Identify which cell holds the provided text, then report its [x, y] central coordinate. 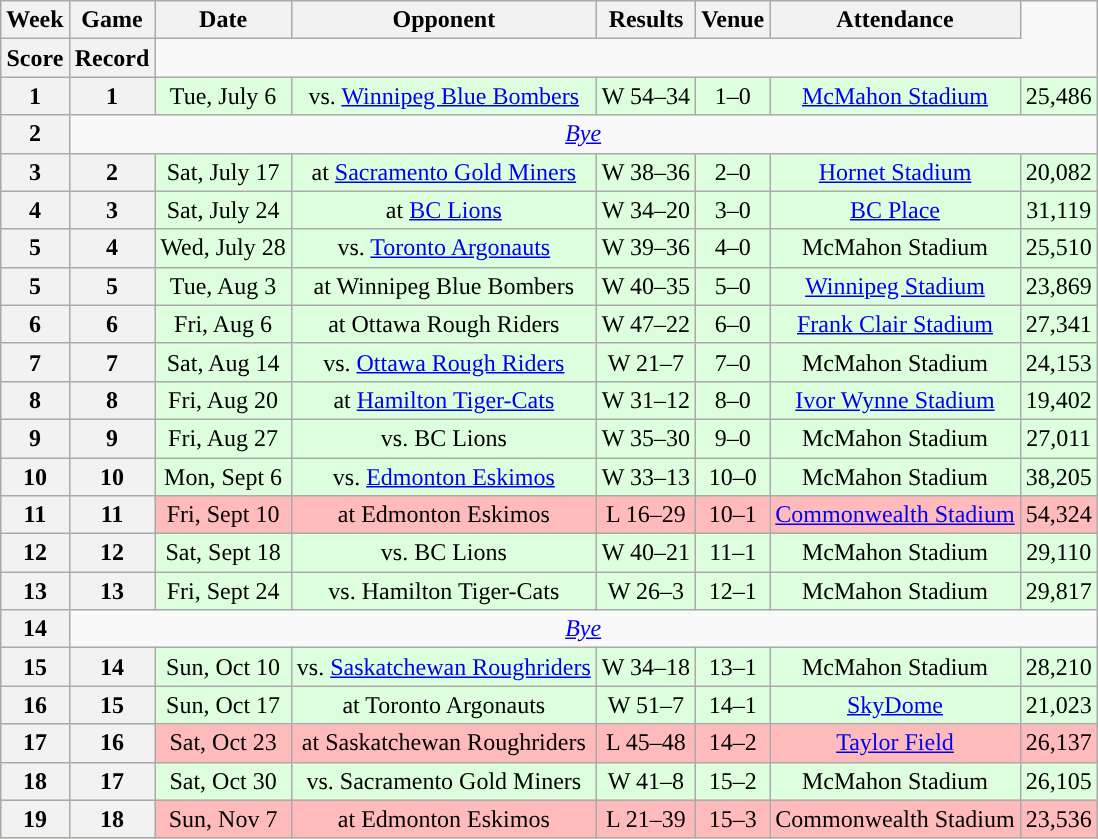
Sat, July 24 [223, 210]
15–3 [733, 819]
W 33–13 [646, 477]
at Winnipeg Blue Bombers [444, 286]
vs. Ottawa Rough Riders [444, 362]
Wed, July 28 [223, 248]
6–0 [733, 324]
Attendance [895, 20]
at Ottawa Rough Riders [444, 324]
W 31–12 [646, 400]
at Toronto Argonauts [444, 705]
Sun, Oct 17 [223, 705]
W 47–22 [646, 324]
at Hamilton Tiger-Cats [444, 400]
W 35–30 [646, 438]
7–0 [733, 362]
14–1 [733, 705]
27,011 [1058, 438]
Taylor Field [895, 743]
vs. Edmonton Eskimos [444, 477]
W 34–20 [646, 210]
Opponent [444, 20]
vs. Sacramento Gold Miners [444, 781]
Ivor Wynne Stadium [895, 400]
Date [223, 20]
5–0 [733, 286]
vs. Saskatchewan Roughriders [444, 667]
24,153 [1058, 362]
19,402 [1058, 400]
20,082 [1058, 172]
Fri, Sept 10 [223, 515]
Fri, Aug 20 [223, 400]
W 41–8 [646, 781]
Sat, Oct 23 [223, 743]
L 45–48 [646, 743]
vs. Winnipeg Blue Bombers [444, 96]
29,110 [1058, 553]
19 [35, 819]
4–0 [733, 248]
at Sacramento Gold Miners [444, 172]
Results [646, 20]
15–2 [733, 781]
Fri, Aug 27 [223, 438]
Sat, July 17 [223, 172]
54,324 [1058, 515]
W 34–18 [646, 667]
Fri, Aug 6 [223, 324]
W 40–35 [646, 286]
38,205 [1058, 477]
9–0 [733, 438]
Tue, July 6 [223, 96]
Frank Clair Stadium [895, 324]
L 16–29 [646, 515]
Hornet Stadium [895, 172]
Venue [733, 20]
at BC Lions [444, 210]
Record [112, 58]
25,486 [1058, 96]
W 39–36 [646, 248]
Sat, Aug 14 [223, 362]
25,510 [1058, 248]
Mon, Sept 6 [223, 477]
2–0 [733, 172]
Score [35, 58]
29,817 [1058, 591]
21,023 [1058, 705]
Sun, Oct 10 [223, 667]
1–0 [733, 96]
23,869 [1058, 286]
31,119 [1058, 210]
26,137 [1058, 743]
L 21–39 [646, 819]
26,105 [1058, 781]
Sat, Sept 18 [223, 553]
23,536 [1058, 819]
28,210 [1058, 667]
Winnipeg Stadium [895, 286]
10–1 [733, 515]
W 38–36 [646, 172]
11–1 [733, 553]
vs. Hamilton Tiger-Cats [444, 591]
3–0 [733, 210]
W 54–34 [646, 96]
12–1 [733, 591]
13–1 [733, 667]
W 26–3 [646, 591]
W 21–7 [646, 362]
10–0 [733, 477]
27,341 [1058, 324]
Game [112, 20]
W 51–7 [646, 705]
Week [35, 20]
Sat, Oct 30 [223, 781]
SkyDome [895, 705]
Fri, Sept 24 [223, 591]
W 40–21 [646, 553]
vs. Toronto Argonauts [444, 248]
Sun, Nov 7 [223, 819]
Tue, Aug 3 [223, 286]
8–0 [733, 400]
14–2 [733, 743]
at Saskatchewan Roughriders [444, 743]
BC Place [895, 210]
